Determine the [X, Y] coordinate at the center of the cell enclosing the given text.  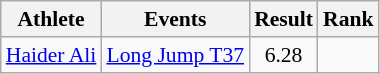
Events [175, 19]
6.28 [284, 55]
Athlete [52, 19]
Rank [348, 19]
Result [284, 19]
Haider Ali [52, 55]
Long Jump T37 [175, 55]
